Determine the [X, Y] coordinate at the center of the cell enclosing the given text.  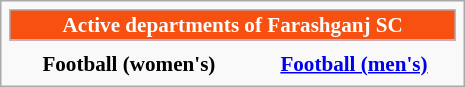
Active departments of Farashganj SC [232, 25]
Football (women's) [129, 63]
Football (men's) [354, 63]
